Identify which cell holds the provided text, then report its (X, Y) central coordinate. 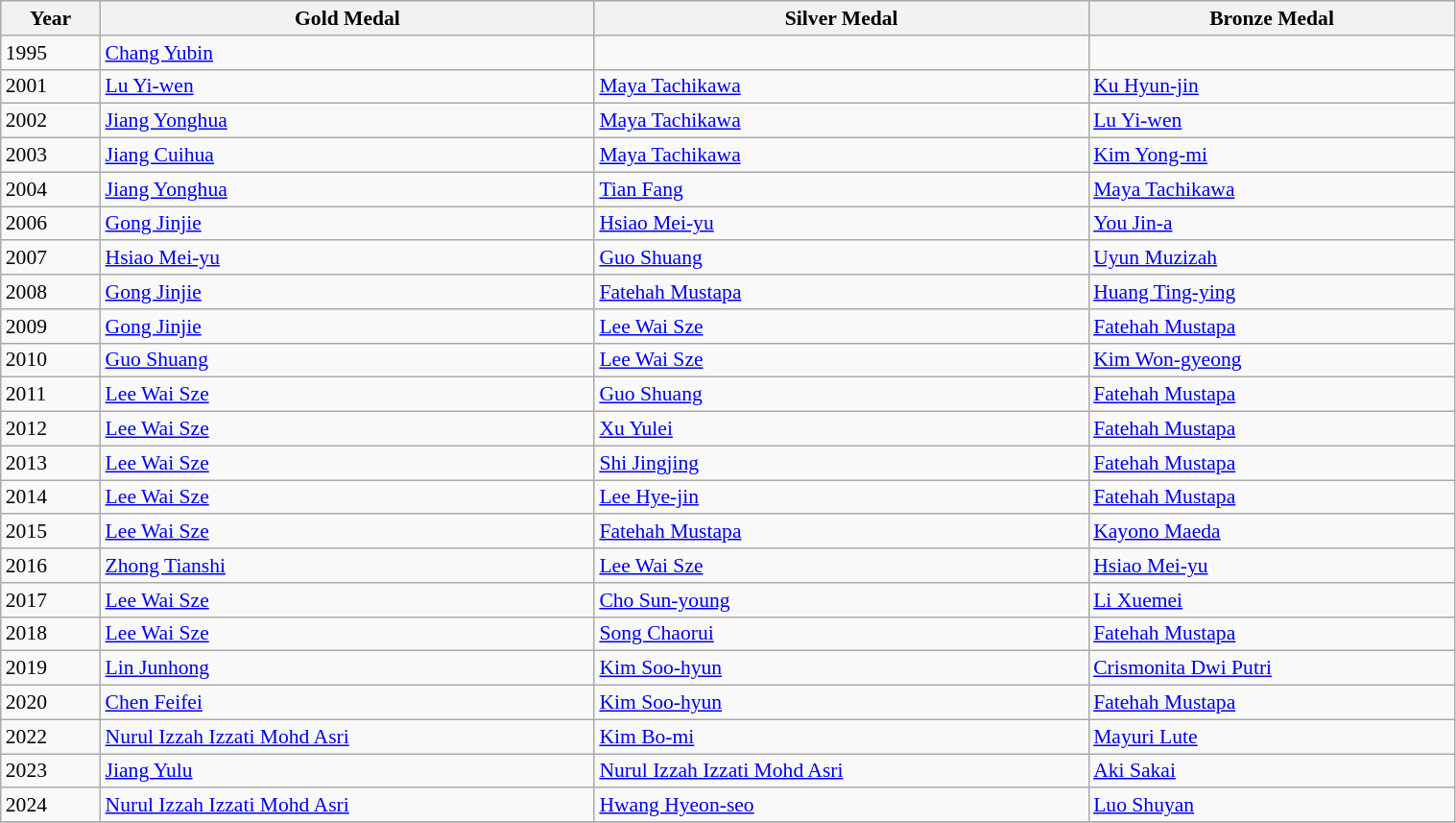
Kim Bo-mi (841, 737)
Li Xuemei (1272, 600)
2023 (51, 771)
2015 (51, 532)
2007 (51, 258)
2004 (51, 189)
2009 (51, 327)
2011 (51, 395)
2013 (51, 463)
2017 (51, 600)
Lin Junhong (347, 668)
Zhong Tianshi (347, 566)
Chen Feifei (347, 703)
Gold Medal (347, 18)
Aki Sakai (1272, 771)
2002 (51, 121)
Cho Sun-young (841, 600)
Mayuri Lute (1272, 737)
Uyun Muzizah (1272, 258)
Shi Jingjing (841, 463)
Ku Hyun-jin (1272, 86)
Bronze Medal (1272, 18)
2003 (51, 156)
Kim Yong-mi (1272, 156)
2010 (51, 360)
2016 (51, 566)
Jiang Yulu (347, 771)
2012 (51, 429)
Hwang Hyeon-seo (841, 806)
2008 (51, 292)
Song Chaorui (841, 634)
Jiang Cuihua (347, 156)
Year (51, 18)
2018 (51, 634)
Crismonita Dwi Putri (1272, 668)
2020 (51, 703)
Kim Won-gyeong (1272, 360)
2001 (51, 86)
Chang Yubin (347, 53)
You Jin-a (1272, 224)
Lee Hye-jin (841, 497)
2022 (51, 737)
2014 (51, 497)
Huang Ting-ying (1272, 292)
Luo Shuyan (1272, 806)
2019 (51, 668)
1995 (51, 53)
Tian Fang (841, 189)
2024 (51, 806)
Kayono Maeda (1272, 532)
Xu Yulei (841, 429)
Silver Medal (841, 18)
2006 (51, 224)
